From the cell containing the given text, extract its center point as (X, Y) coordinate. 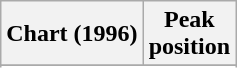
Peakposition (189, 34)
Chart (1996) (72, 34)
